Extract the (x, y) coordinate from the center of the cell holding the provided text.  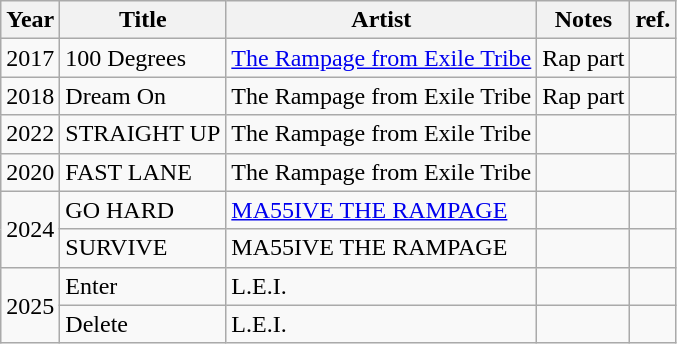
Year (30, 20)
Notes (584, 20)
2022 (30, 134)
SURVIVE (143, 248)
ref. (653, 20)
Title (143, 20)
Artist (382, 20)
STRAIGHT UP (143, 134)
2024 (30, 229)
100 Degrees (143, 58)
2018 (30, 96)
2020 (30, 172)
2025 (30, 305)
GO HARD (143, 210)
Enter (143, 286)
Dream On (143, 96)
Delete (143, 324)
FAST LANE (143, 172)
2017 (30, 58)
